Locate the cell with the specified text and output its [X, Y] center coordinate. 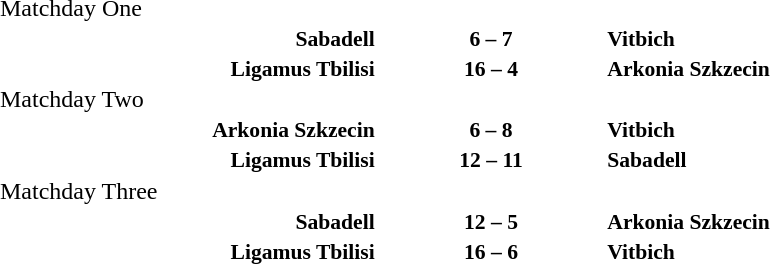
6 – 8 [492, 130]
12 – 11 [492, 160]
6 – 7 [492, 38]
16 – 4 [492, 68]
12 – 5 [492, 222]
